Locate the cell with the specified text and output its (X, Y) center coordinate. 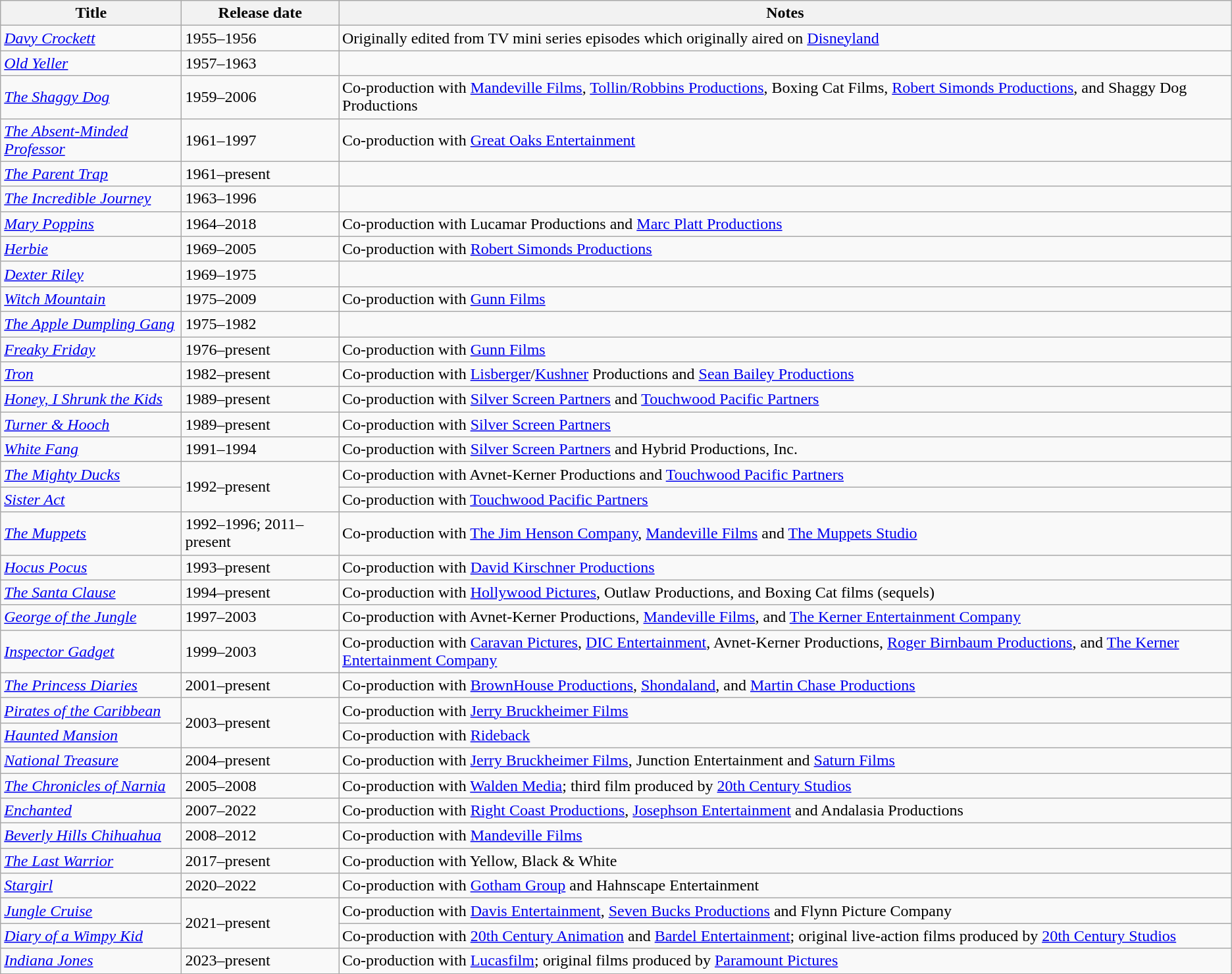
Notes (784, 13)
The Princess Diaries (91, 685)
Co-production with Lisberger/Kushner Productions and Sean Bailey Productions (784, 374)
The Incredible Journey (91, 199)
Tron (91, 374)
1975–2009 (261, 299)
1992–1996; 2011–present (261, 533)
Herbie (91, 249)
Co-production with Caravan Pictures, DIC Entertainment, Avnet-Kerner Productions, Roger Birnbaum Productions, and The Kerner Entertainment Company (784, 652)
National Treasure (91, 760)
Co-production with Mandeville Films, Tollin/Robbins Productions, Boxing Cat Films, Robert Simonds Productions, and Shaggy Dog Productions (784, 97)
The Absent-Minded Professor (91, 140)
1994–present (261, 592)
White Fang (91, 449)
2001–present (261, 685)
2021–present (261, 923)
Freaky Friday (91, 349)
1997–2003 (261, 617)
2017–present (261, 861)
Co-production with Davis Entertainment, Seven Bucks Productions and Flynn Picture Company (784, 911)
Co-production with Great Oaks Entertainment (784, 140)
Co-production with Avnet-Kerner Productions and Touchwood Pacific Partners (784, 474)
The Chronicles of Narnia (91, 785)
Co-production with The Jim Henson Company, Mandeville Films and The Muppets Studio (784, 533)
Davy Crockett (91, 38)
1991–1994 (261, 449)
The Santa Clause (91, 592)
Pirates of the Caribbean (91, 710)
1961–present (261, 174)
Beverly Hills Chihuahua (91, 836)
Co-production with Lucamar Productions and Marc Platt Productions (784, 224)
Dexter Riley (91, 274)
Co-production with Silver Screen Partners and Hybrid Productions, Inc. (784, 449)
Haunted Mansion (91, 735)
1975–1982 (261, 324)
Witch Mountain (91, 299)
Co-production with Walden Media; third film produced by 20th Century Studios (784, 785)
Co-production with Jerry Bruckheimer Films, Junction Entertainment and Saturn Films (784, 760)
Title (91, 13)
Co-production with 20th Century Animation and Bardel Entertainment; original live-action films produced by 20th Century Studios (784, 936)
1961–1997 (261, 140)
Jungle Cruise (91, 911)
1992–present (261, 487)
The Mighty Ducks (91, 474)
Co-production with Yellow, Black & White (784, 861)
1976–present (261, 349)
Co-production with Jerry Bruckheimer Films (784, 710)
1955–1956 (261, 38)
Indiana Jones (91, 961)
The Apple Dumpling Gang (91, 324)
Co-production with Touchwood Pacific Partners (784, 500)
Co-production with Mandeville Films (784, 836)
1969–1975 (261, 274)
2004–present (261, 760)
1957–1963 (261, 63)
1964–2018 (261, 224)
Co-production with Robert Simonds Productions (784, 249)
Turner & Hooch (91, 424)
Co-production with Hollywood Pictures, Outlaw Productions, and Boxing Cat films (sequels) (784, 592)
Co-production with Right Coast Productions, Josephson Entertainment and Andalasia Productions (784, 811)
2005–2008 (261, 785)
1959–2006 (261, 97)
1982–present (261, 374)
The Parent Trap (91, 174)
2007–2022 (261, 811)
Co-production with Silver Screen Partners (784, 424)
Hocus Pocus (91, 567)
1969–2005 (261, 249)
Mary Poppins (91, 224)
Stargirl (91, 886)
2023–present (261, 961)
Release date (261, 13)
The Muppets (91, 533)
Co-production with Silver Screen Partners and Touchwood Pacific Partners (784, 399)
Diary of a Wimpy Kid (91, 936)
George of the Jungle (91, 617)
1993–present (261, 567)
2008–2012 (261, 836)
Enchanted (91, 811)
Originally edited from TV mini series episodes which originally aired on Disneyland (784, 38)
1963–1996 (261, 199)
Honey, I Shrunk the Kids (91, 399)
The Shaggy Dog (91, 97)
Sister Act (91, 500)
Co-production with Avnet-Kerner Productions, Mandeville Films, and The Kerner Entertainment Company (784, 617)
Inspector Gadget (91, 652)
1999–2003 (261, 652)
Old Yeller (91, 63)
2003–present (261, 723)
The Last Warrior (91, 861)
Co-production with BrownHouse Productions, Shondaland, and Martin Chase Productions (784, 685)
Co-production with Rideback (784, 735)
2020–2022 (261, 886)
Co-production with David Kirschner Productions (784, 567)
Co-production with Gotham Group and Hahnscape Entertainment (784, 886)
Co-production with Lucasfilm; original films produced by Paramount Pictures (784, 961)
